Find where the given text appears and provide that cell's center as [X, Y] coordinate. 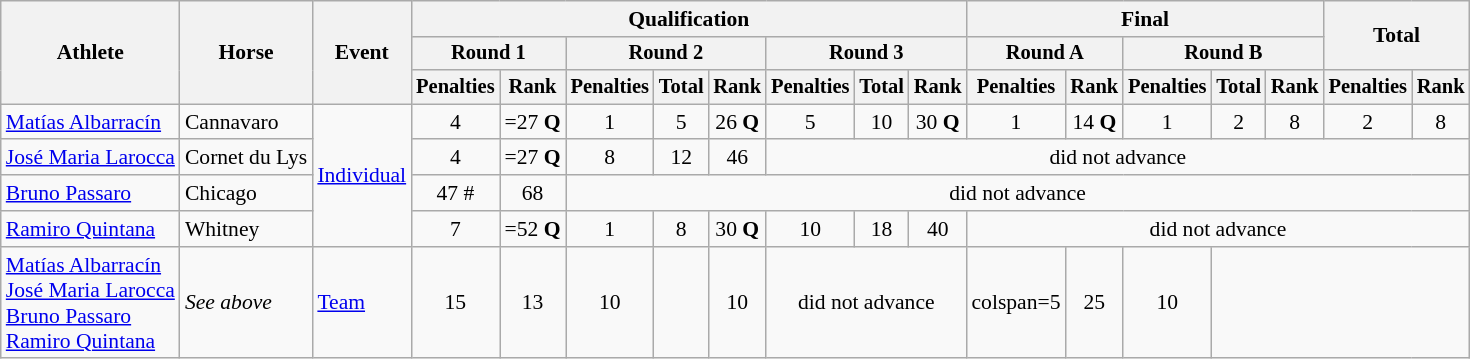
40 [938, 229]
12 [682, 158]
Cornet du Lys [246, 158]
47 # [455, 193]
Whitney [246, 229]
José Maria Larocca [90, 158]
13 [533, 303]
7 [455, 229]
Athlete [90, 52]
Individual [362, 175]
See above [246, 303]
15 [455, 303]
Round A [1044, 54]
Ramiro Quintana [90, 229]
Qualification [688, 19]
14 Q [1095, 122]
Cannavaro [246, 122]
18 [882, 229]
Chicago [246, 193]
Round 3 [866, 54]
=52 Q [533, 229]
colspan=5 [1016, 303]
Horse [246, 52]
Final [1144, 19]
Round 1 [488, 54]
Event [362, 52]
Matías Albarracín [90, 122]
68 [533, 193]
25 [1095, 303]
Matías AlbarracínJosé Maria LaroccaBruno PassaroRamiro Quintana [90, 303]
Round B [1223, 54]
46 [737, 158]
Bruno Passaro [90, 193]
Team [362, 303]
26 Q [737, 122]
Round 2 [666, 54]
